Pinpoint the cell where the given text exists, returning its (X, Y) midpoint coordinate. 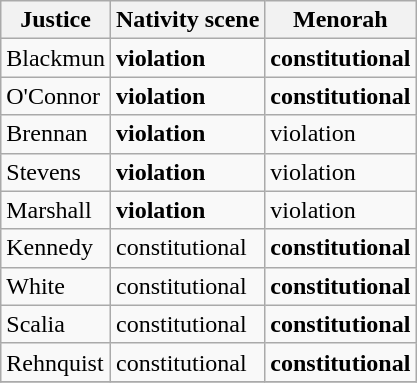
Justice (56, 20)
Brennan (56, 134)
O'Connor (56, 96)
Rehnquist (56, 362)
Menorah (340, 20)
Stevens (56, 172)
Kennedy (56, 248)
Nativity scene (187, 20)
White (56, 286)
Marshall (56, 210)
Blackmun (56, 58)
Scalia (56, 324)
